Capture the cell that displays the provided text and extract its [X, Y] central coordinate. 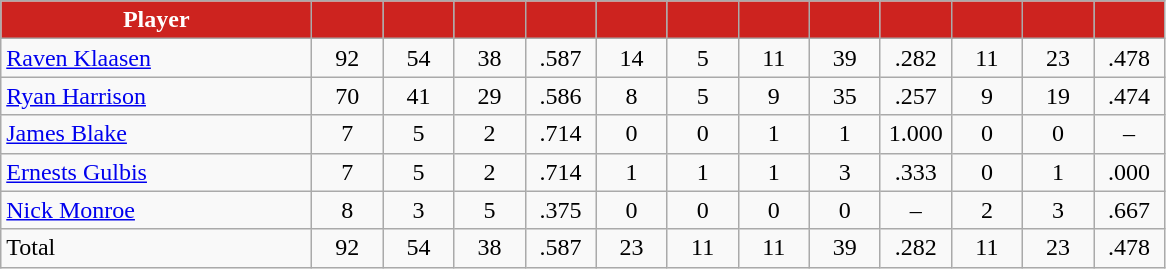
.375 [560, 210]
70 [348, 96]
Ernests Gulbis [156, 172]
19 [1058, 96]
Ryan Harrison [156, 96]
James Blake [156, 134]
Nick Monroe [156, 210]
29 [490, 96]
.257 [916, 96]
35 [844, 96]
Raven Klaasen [156, 58]
14 [632, 58]
Player [156, 20]
Total [156, 248]
.333 [916, 172]
.586 [560, 96]
.000 [1130, 172]
1.000 [916, 134]
.667 [1130, 210]
41 [418, 96]
.474 [1130, 96]
